Locate the cell with the specified text and output its (x, y) center coordinate. 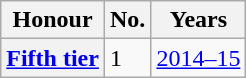
No. (127, 20)
2014–15 (198, 58)
Fifth tier (53, 58)
Honour (53, 20)
1 (127, 58)
Years (198, 20)
